For the text-containing cell, return its midpoint in [X, Y] coordinate format. 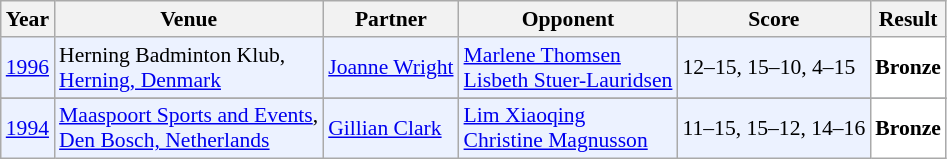
Joanne Wright [390, 68]
11–15, 15–12, 14–16 [774, 128]
Score [774, 19]
Herning Badminton Klub,Herning, Denmark [188, 68]
Year [28, 19]
1996 [28, 68]
Venue [188, 19]
Result [908, 19]
Maaspoort Sports and Events,Den Bosch, Netherlands [188, 128]
Opponent [568, 19]
12–15, 15–10, 4–15 [774, 68]
1994 [28, 128]
Gillian Clark [390, 128]
Lim Xiaoqing Christine Magnusson [568, 128]
Partner [390, 19]
Marlene Thomsen Lisbeth Stuer-Lauridsen [568, 68]
